Locate the cell with the specified text and output its [x, y] center coordinate. 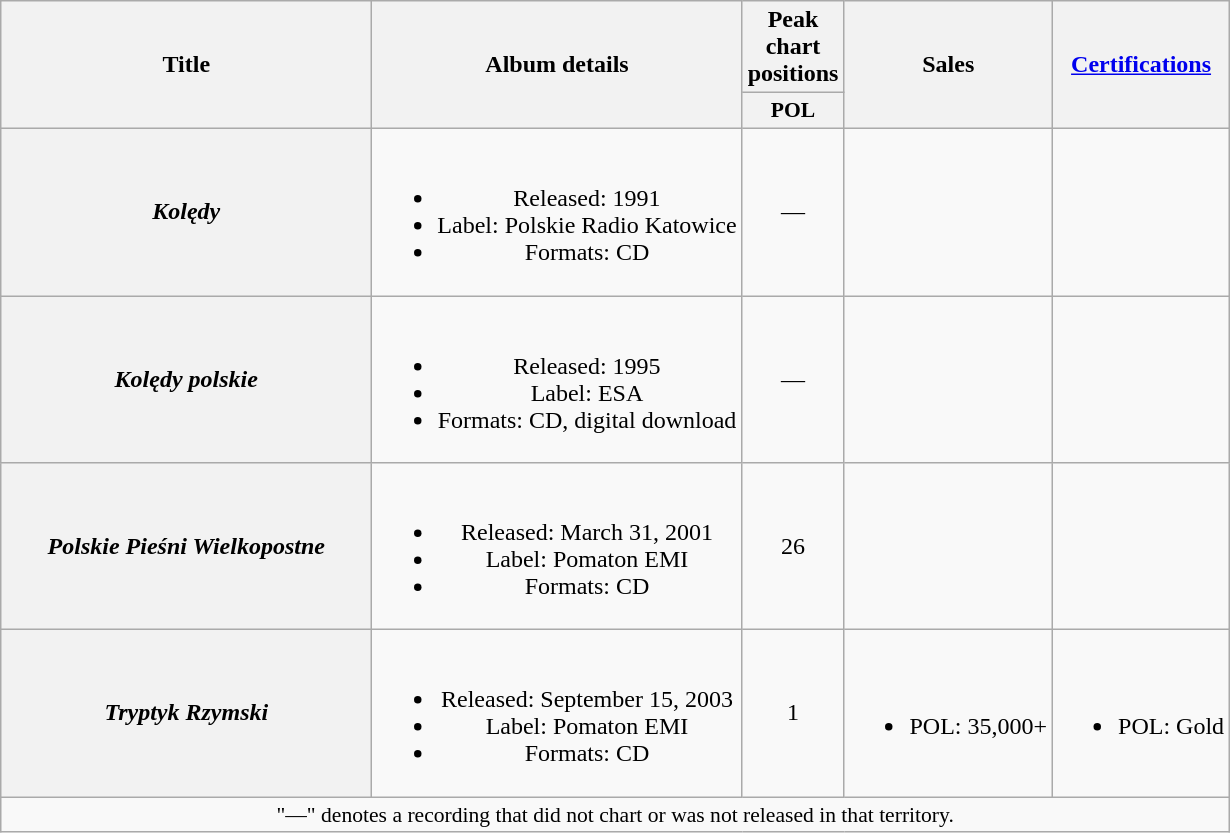
Peak chart positions [793, 47]
Released: March 31, 2001Label: Pomaton EMIFormats: CD [557, 546]
Kolędy [186, 212]
Title [186, 65]
Released: 1995Label: ESAFormats: CD, digital download [557, 380]
26 [793, 546]
1 [793, 714]
POL: 35,000+ [948, 714]
"—" denotes a recording that did not chart or was not released in that territory. [616, 815]
POL: Gold [1142, 714]
Released: September 15, 2003Label: Pomaton EMIFormats: CD [557, 714]
Album details [557, 65]
Released: 1991Label: Polskie Radio KatowiceFormats: CD [557, 212]
Kolędy polskie [186, 380]
Certifications [1142, 65]
POL [793, 111]
Sales [948, 65]
Tryptyk Rzymski [186, 714]
Polskie Pieśni Wielkopostne [186, 546]
